Return [X, Y] of the center of cell containing provided text 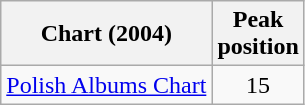
Peakposition [258, 34]
15 [258, 85]
Polish Albums Chart [106, 85]
Chart (2004) [106, 34]
